Determine the (X, Y) coordinate at the center of the cell enclosing the given text.  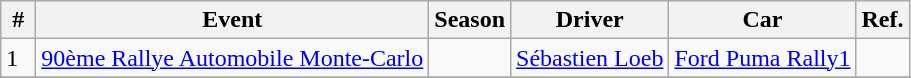
Event (232, 20)
Sébastien Loeb (590, 58)
# (18, 20)
Ref. (882, 20)
Season (470, 20)
Ford Puma Rally1 (762, 58)
Driver (590, 20)
Car (762, 20)
1 (18, 58)
90ème Rallye Automobile Monte-Carlo (232, 58)
